Scan for the cell matching the given text and deliver its [X, Y] coordinate at center. 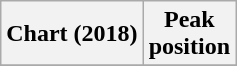
Chart (2018) [72, 34]
Peakposition [189, 34]
